Search for the cell housing the specified text and yield its (X, Y) center coordinate. 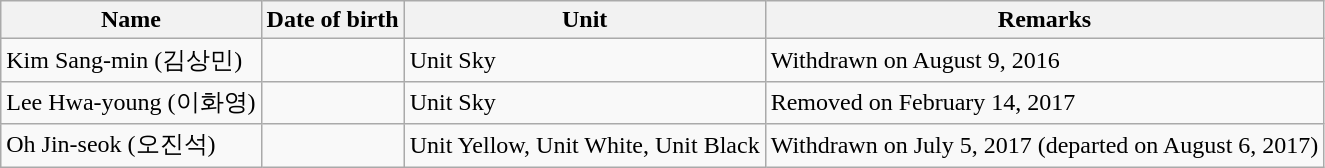
Withdrawn on July 5, 2017 (departed on August 6, 2017) (1044, 146)
Unit Yellow, Unit White, Unit Black (584, 146)
Lee Hwa-young (이화영) (131, 102)
Date of birth (332, 20)
Kim Sang-min (김상민) (131, 60)
Remarks (1044, 20)
Withdrawn on August 9, 2016 (1044, 60)
Unit (584, 20)
Removed on February 14, 2017 (1044, 102)
Oh Jin-seok (오진석) (131, 146)
Name (131, 20)
